Determine the [x, y] coordinate at the center of the cell enclosing the given text.  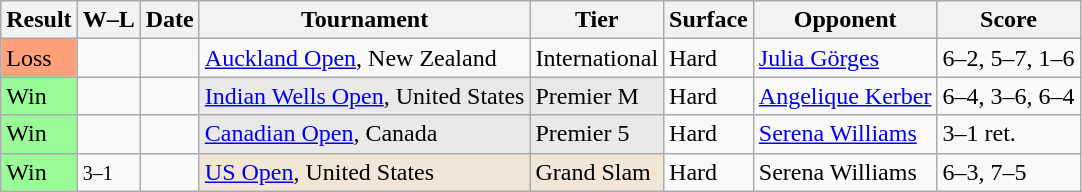
Loss [39, 58]
Result [39, 20]
International [597, 58]
Canadian Open, Canada [364, 134]
6–3, 7–5 [1008, 172]
3–1 ret. [1008, 134]
6–4, 3–6, 6–4 [1008, 96]
3–1 [108, 172]
Premier M [597, 96]
Tier [597, 20]
Indian Wells Open, United States [364, 96]
Score [1008, 20]
Grand Slam [597, 172]
W–L [108, 20]
Julia Görges [845, 58]
6–2, 5–7, 1–6 [1008, 58]
Premier 5 [597, 134]
Surface [709, 20]
Date [170, 20]
Angelique Kerber [845, 96]
Opponent [845, 20]
US Open, United States [364, 172]
Auckland Open, New Zealand [364, 58]
Tournament [364, 20]
